Search for the cell housing the specified text and yield its (x, y) center coordinate. 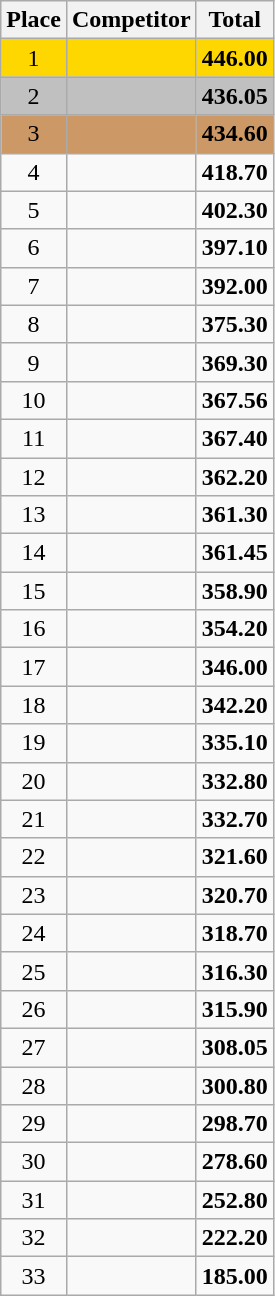
362.20 (234, 477)
308.05 (234, 1047)
278.60 (234, 1162)
20 (34, 781)
24 (34, 933)
7 (34, 286)
354.20 (234, 629)
367.56 (234, 400)
Competitor (131, 20)
33 (34, 1276)
315.90 (234, 1009)
15 (34, 591)
26 (34, 1009)
32 (34, 1238)
31 (34, 1200)
25 (34, 971)
10 (34, 400)
318.70 (234, 933)
29 (34, 1124)
4 (34, 172)
2 (34, 96)
335.10 (234, 743)
321.60 (234, 857)
358.90 (234, 591)
22 (34, 857)
Total (234, 20)
Place (34, 20)
6 (34, 248)
222.20 (234, 1238)
5 (34, 210)
434.60 (234, 134)
361.45 (234, 553)
342.20 (234, 705)
14 (34, 553)
11 (34, 438)
1 (34, 58)
19 (34, 743)
446.00 (234, 58)
9 (34, 362)
418.70 (234, 172)
361.30 (234, 515)
18 (34, 705)
185.00 (234, 1276)
21 (34, 819)
332.80 (234, 781)
13 (34, 515)
436.05 (234, 96)
27 (34, 1047)
12 (34, 477)
252.80 (234, 1200)
392.00 (234, 286)
28 (34, 1085)
16 (34, 629)
397.10 (234, 248)
316.30 (234, 971)
8 (34, 324)
298.70 (234, 1124)
402.30 (234, 210)
23 (34, 895)
3 (34, 134)
300.80 (234, 1085)
375.30 (234, 324)
332.70 (234, 819)
320.70 (234, 895)
17 (34, 667)
369.30 (234, 362)
367.40 (234, 438)
30 (34, 1162)
346.00 (234, 667)
